Identify which cell holds the provided text, then report its [X, Y] central coordinate. 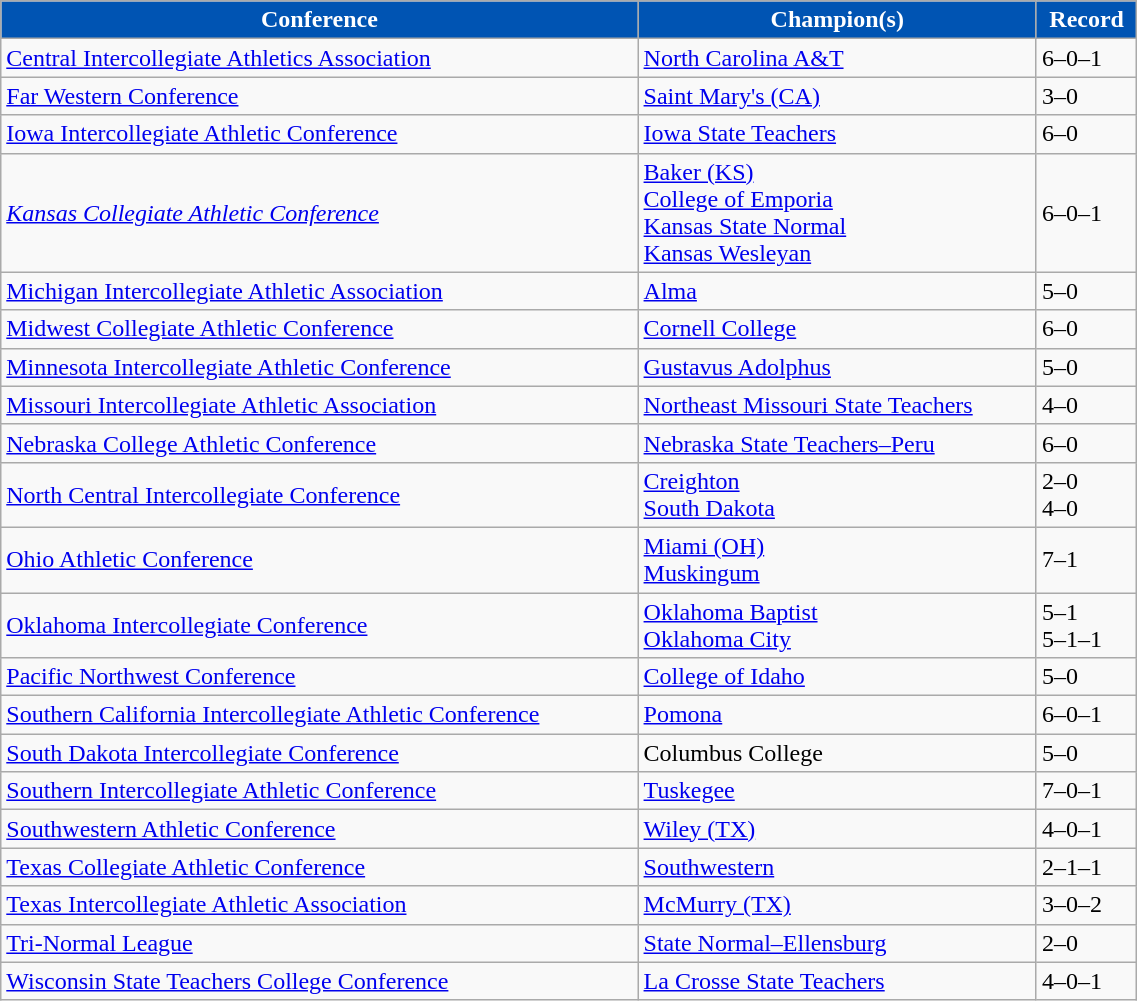
Miami (OH)Muskingum [837, 560]
Texas Intercollegiate Athletic Association [320, 905]
2–1–1 [1086, 867]
Cornell College [837, 329]
Midwest Collegiate Athletic Conference [320, 329]
Ohio Athletic Conference [320, 560]
Texas Collegiate Athletic Conference [320, 867]
Wiley (TX) [837, 829]
Southwestern [837, 867]
Champion(s) [837, 20]
Nebraska State Teachers–Peru [837, 443]
Northeast Missouri State Teachers [837, 405]
Far Western Conference [320, 96]
5–15–1–1 [1086, 624]
CreightonSouth Dakota [837, 494]
Gustavus Adolphus [837, 367]
Tuskegee [837, 791]
Oklahoma BaptistOklahoma City [837, 624]
Michigan Intercollegiate Athletic Association [320, 291]
Alma [837, 291]
Pacific Northwest Conference [320, 677]
7–0–1 [1086, 791]
Southern California Intercollegiate Athletic Conference [320, 715]
3–0–2 [1086, 905]
2–0 [1086, 943]
7–1 [1086, 560]
North Carolina A&T [837, 58]
Tri-Normal League [320, 943]
Wisconsin State Teachers College Conference [320, 981]
Minnesota Intercollegiate Athletic Conference [320, 367]
3–0 [1086, 96]
Conference [320, 20]
Nebraska College Athletic Conference [320, 443]
Missouri Intercollegiate Athletic Association [320, 405]
Record [1086, 20]
Central Intercollegiate Athletics Association [320, 58]
Baker (KS)College of EmporiaKansas State NormalKansas Wesleyan [837, 212]
College of Idaho [837, 677]
2–04–0 [1086, 494]
Columbus College [837, 753]
Southern Intercollegiate Athletic Conference [320, 791]
Southwestern Athletic Conference [320, 829]
Saint Mary's (CA) [837, 96]
State Normal–Ellensburg [837, 943]
South Dakota Intercollegiate Conference [320, 753]
McMurry (TX) [837, 905]
Iowa State Teachers [837, 134]
Oklahoma Intercollegiate Conference [320, 624]
La Crosse State Teachers [837, 981]
4–0 [1086, 405]
Iowa Intercollegiate Athletic Conference [320, 134]
Pomona [837, 715]
North Central Intercollegiate Conference [320, 494]
Kansas Collegiate Athletic Conference [320, 212]
